Output the [X, Y] coordinate of the center of the cell containing the given text.  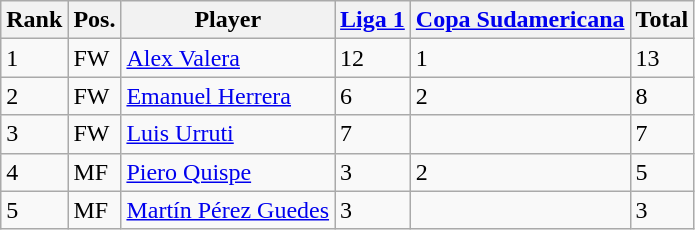
13 [662, 58]
6 [373, 96]
Liga 1 [373, 20]
Copa Sudamericana [520, 20]
12 [373, 58]
Martín Pérez Guedes [228, 210]
4 [34, 172]
Emanuel Herrera [228, 96]
Pos. [94, 20]
Rank [34, 20]
Piero Quispe [228, 172]
Alex Valera [228, 58]
Player [228, 20]
Luis Urruti [228, 134]
8 [662, 96]
Total [662, 20]
